Pinpoint the cell where the given text exists, returning its [X, Y] midpoint coordinate. 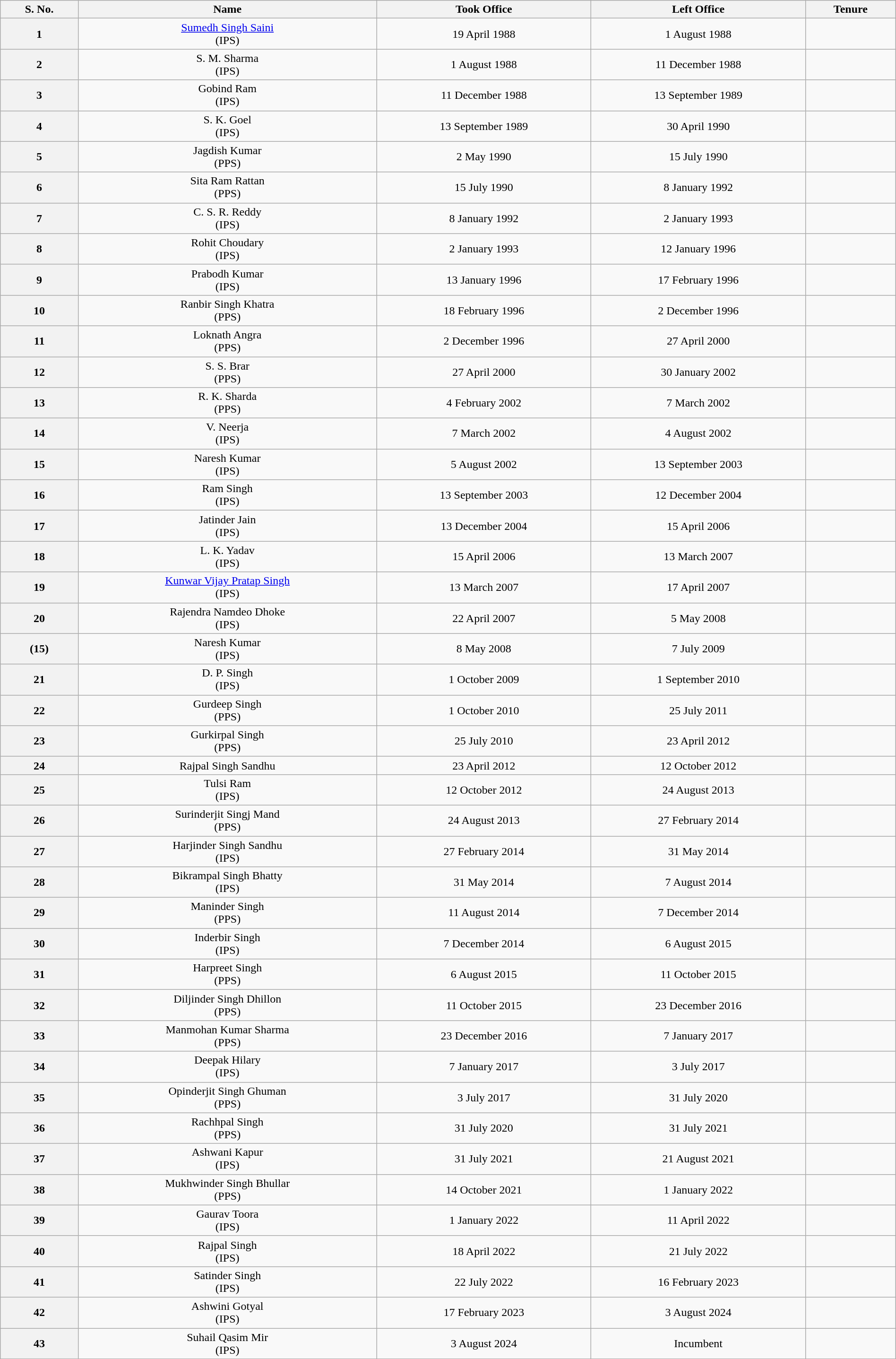
Rajendra Namdeo Dhoke(IPS) [227, 618]
Harjinder Singh Sandhu(IPS) [227, 851]
11 August 2014 [484, 913]
25 July 2011 [698, 710]
2 May 1990 [484, 157]
S. M. Sharma(IPS) [227, 64]
14 [40, 434]
32 [40, 1005]
4 [40, 126]
D. P. Singh(IPS) [227, 680]
17 April 2007 [698, 587]
11 [40, 341]
Ashwini Gotyal(IPS) [227, 1312]
21 August 2021 [698, 1159]
14 October 2021 [484, 1189]
16 [40, 495]
39 [40, 1221]
19 [40, 587]
Ram Singh (IPS) [227, 495]
Kunwar Vijay Pratap Singh(IPS) [227, 587]
V. Neerja(IPS) [227, 434]
40 [40, 1251]
R. K. Sharda(PPS) [227, 403]
30 January 2002 [698, 372]
28 [40, 882]
Mukhwinder Singh Bhullar(PPS) [227, 1189]
17 February 2023 [484, 1312]
41 [40, 1282]
31 [40, 975]
4 February 2002 [484, 403]
11 April 2022 [698, 1221]
34 [40, 1066]
8 [40, 249]
17 [40, 526]
Rajpal Singh Sandhu [227, 765]
7 [40, 218]
Opinderjit Singh Ghuman(PPS) [227, 1098]
21 July 2022 [698, 1251]
1 October 2009 [484, 680]
5 [40, 157]
12 [40, 372]
Surinderjit Singj Mand (PPS) [227, 821]
Gurkirpal Singh(PPS) [227, 741]
18 [40, 557]
C. S. R. Reddy(IPS) [227, 218]
Prabodh Kumar(IPS) [227, 280]
8 May 2008 [484, 649]
Rachhpal Singh (PPS) [227, 1128]
18 February 1996 [484, 310]
33 [40, 1036]
Gaurav Toora(IPS) [227, 1221]
29 [40, 913]
13 [40, 403]
12 January 1996 [698, 249]
Loknath Angra(PPS) [227, 341]
5 May 2008 [698, 618]
37 [40, 1159]
25 [40, 789]
1 [40, 34]
13 January 1996 [484, 280]
7 August 2014 [698, 882]
35 [40, 1098]
9 [40, 280]
30 April 1990 [698, 126]
Manmohan Kumar Sharma(PPS) [227, 1036]
19 April 1988 [484, 34]
7 July 2009 [698, 649]
16 February 2023 [698, 1282]
12 December 2004 [698, 495]
2 [40, 64]
3 [40, 95]
1 October 2010 [484, 710]
(15) [40, 649]
13 December 2004 [484, 526]
38 [40, 1189]
36 [40, 1128]
25 July 2010 [484, 741]
18 April 2022 [484, 1251]
Diljinder Singh Dhillon(PPS) [227, 1005]
Inderbir Singh (IPS) [227, 944]
Incumbent [698, 1343]
15 [40, 464]
22 July 2022 [484, 1282]
L. K. Yadav(IPS) [227, 557]
Gobind Ram(IPS) [227, 95]
6 [40, 187]
Bikrampal Singh Bhatty(IPS) [227, 882]
1 September 2010 [698, 680]
20 [40, 618]
22 April 2007 [484, 618]
21 [40, 680]
Satinder Singh (IPS) [227, 1282]
Rajpal Singh(IPS) [227, 1251]
Gurdeep Singh(PPS) [227, 710]
Harpreet Singh (PPS) [227, 975]
Jagdish Kumar(PPS) [227, 157]
Took Office [484, 9]
17 February 1996 [698, 280]
Tulsi Ram (IPS) [227, 789]
Maninder Singh (PPS) [227, 913]
Deepak Hilary (IPS) [227, 1066]
Ranbir Singh Khatra(PPS) [227, 310]
Left Office [698, 9]
Ashwani Kapur(IPS) [227, 1159]
23 [40, 741]
10 [40, 310]
5 August 2002 [484, 464]
27 [40, 851]
Jatinder Jain (IPS) [227, 526]
4 August 2002 [698, 434]
S. No. [40, 9]
42 [40, 1312]
Sumedh Singh Saini(IPS) [227, 34]
24 [40, 765]
Name [227, 9]
Sita Ram Rattan(PPS) [227, 187]
Suhail Qasim Mir(IPS) [227, 1343]
S. K. Goel(IPS) [227, 126]
43 [40, 1343]
30 [40, 944]
26 [40, 821]
Tenure [851, 9]
S. S. Brar(PPS) [227, 372]
Rohit Choudary(IPS) [227, 249]
22 [40, 710]
